Pinpoint the cell where the given text exists, returning its [X, Y] midpoint coordinate. 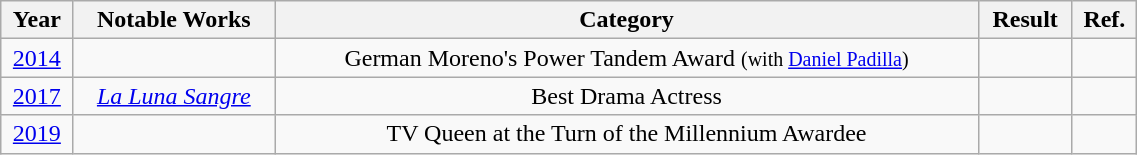
Notable Works [174, 20]
Ref. [1104, 20]
Category [627, 20]
2017 [37, 96]
2019 [37, 134]
Result [1024, 20]
2014 [37, 58]
La Luna Sangre [174, 96]
Year [37, 20]
TV Queen at the Turn of the Millennium Awardee [627, 134]
German Moreno's Power Tandem Award (with Daniel Padilla) [627, 58]
Best Drama Actress [627, 96]
